Pinpoint the cell where the given text exists, returning its [X, Y] midpoint coordinate. 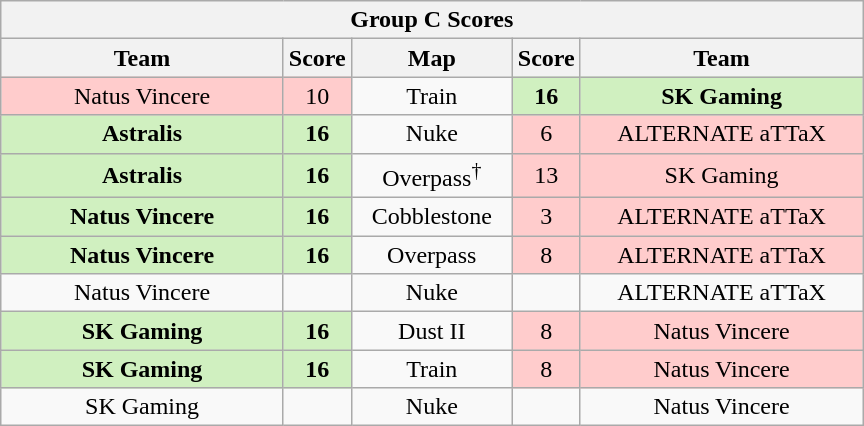
6 [546, 134]
Overpass [432, 255]
Dust II [432, 331]
13 [546, 176]
10 [317, 96]
Overpass† [432, 176]
Group C Scores [432, 20]
Cobblestone [432, 217]
3 [546, 217]
Map [432, 58]
